From the cell containing the given text, extract its center point as [x, y] coordinate. 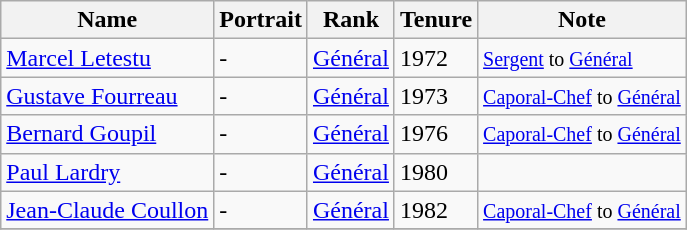
Marcel Letestu [108, 58]
Tenure [436, 20]
Rank [350, 20]
Note [582, 20]
Paul Lardry [108, 172]
1982 [436, 210]
Portrait [261, 20]
1976 [436, 134]
Jean-Claude Coullon [108, 210]
Sergent to Général [582, 58]
Name [108, 20]
Bernard Goupil [108, 134]
1972 [436, 58]
1973 [436, 96]
1980 [436, 172]
Gustave Fourreau [108, 96]
